For the text-containing cell, return its midpoint in [X, Y] coordinate format. 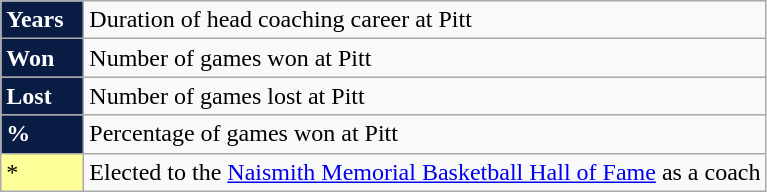
* [42, 172]
Number of games won at Pitt [425, 58]
Elected to the Naismith Memorial Basketball Hall of Fame as a coach [425, 172]
% [42, 134]
Lost [42, 96]
Number of games lost at Pitt [425, 96]
Duration of head coaching career at Pitt [425, 20]
Won [42, 58]
Years [42, 20]
Percentage of games won at Pitt [425, 134]
